Return (X, Y) of the center of cell containing provided text 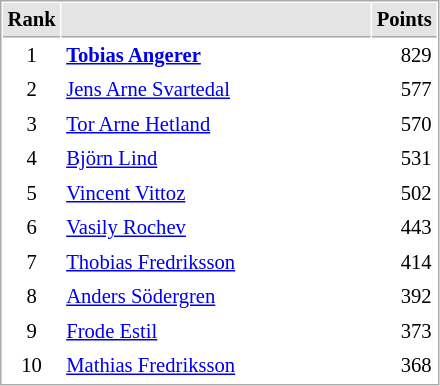
829 (404, 56)
577 (404, 90)
Anders Södergren (216, 296)
Thobias Fredriksson (216, 262)
2 (32, 90)
368 (404, 366)
5 (32, 194)
Tobias Angerer (216, 56)
1 (32, 56)
Points (404, 20)
7 (32, 262)
373 (404, 332)
502 (404, 194)
Jens Arne Svartedal (216, 90)
Vincent Vittoz (216, 194)
6 (32, 228)
Mathias Fredriksson (216, 366)
Tor Arne Hetland (216, 124)
392 (404, 296)
Björn Lind (216, 158)
414 (404, 262)
4 (32, 158)
Vasily Rochev (216, 228)
443 (404, 228)
9 (32, 332)
10 (32, 366)
3 (32, 124)
Rank (32, 20)
8 (32, 296)
570 (404, 124)
531 (404, 158)
Frode Estil (216, 332)
